Detect which cell encompasses the target text, then output its [X, Y] center coordinate. 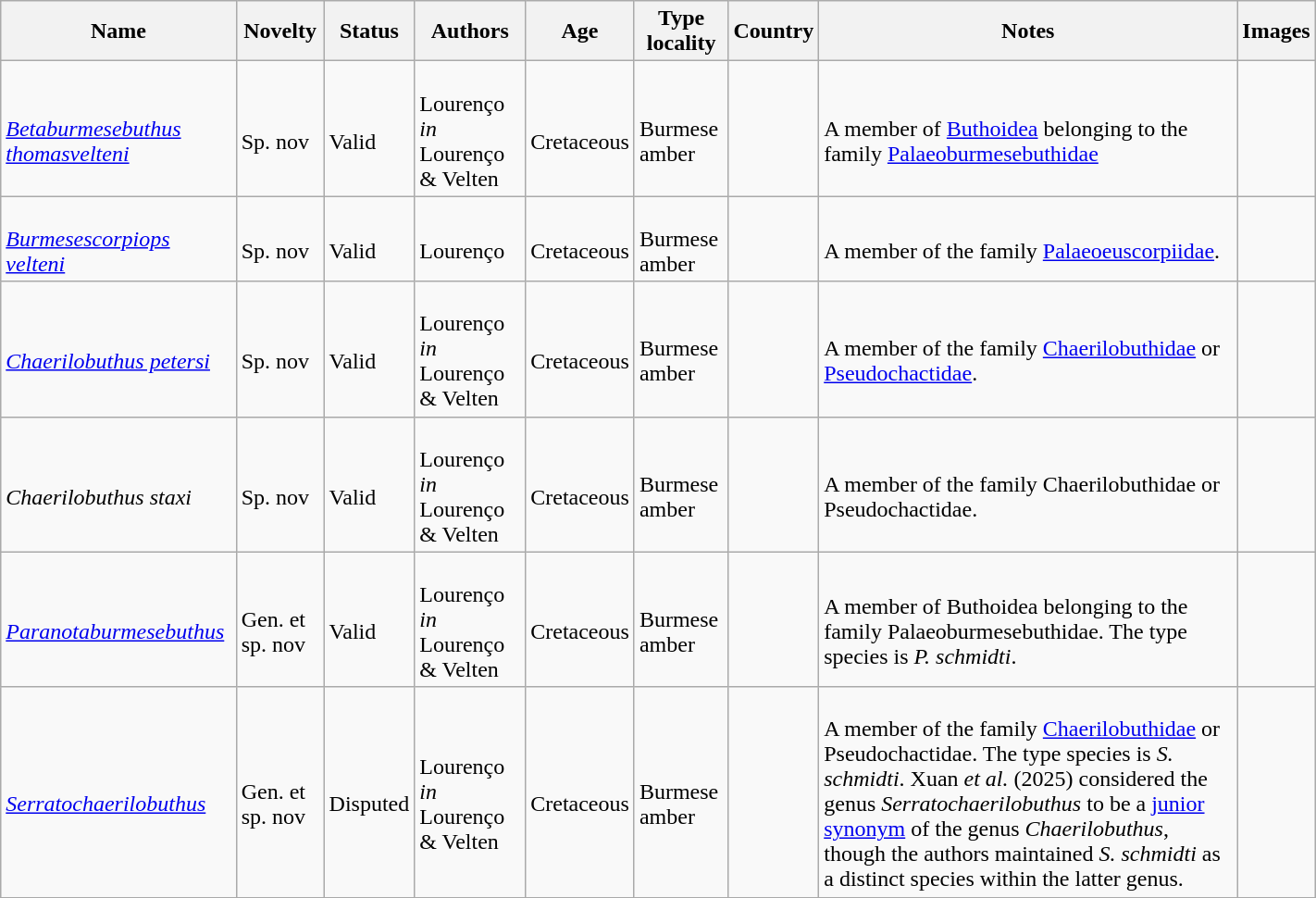
Notes [1028, 31]
Chaerilobuthus petersi [118, 349]
Authors [470, 31]
Images [1276, 31]
A member of Buthoidea belonging to the family Palaeoburmesebuthidae [1028, 129]
Chaerilobuthus staxi [118, 484]
A member of the family Palaeoeuscorpiidae. [1028, 239]
Serratochaerilobuthus [118, 792]
Lourenço [470, 239]
Paranotaburmesebuthus [118, 619]
Name [118, 31]
Betaburmesebuthus thomasvelteni [118, 129]
Type locality [681, 31]
Disputed [369, 792]
Age [580, 31]
Novelty [279, 31]
A member of Buthoidea belonging to the family Palaeoburmesebuthidae. The type species is P. schmidti. [1028, 619]
Country [774, 31]
Burmesescorpiops velteni [118, 239]
Status [369, 31]
